Capture the cell that displays the provided text and extract its (x, y) central coordinate. 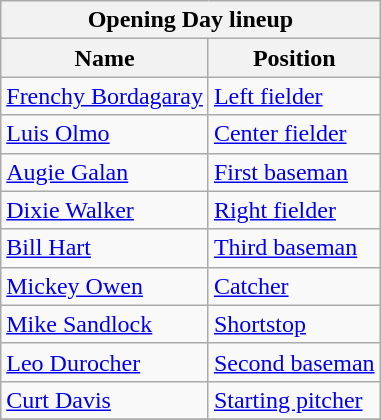
Center fielder (294, 134)
First baseman (294, 172)
Second baseman (294, 362)
Bill Hart (105, 248)
Leo Durocher (105, 362)
Mickey Owen (105, 286)
Name (105, 58)
Dixie Walker (105, 210)
Opening Day lineup (190, 20)
Curt Davis (105, 400)
Left fielder (294, 96)
Frenchy Bordagaray (105, 96)
Right fielder (294, 210)
Starting pitcher (294, 400)
Luis Olmo (105, 134)
Mike Sandlock (105, 324)
Position (294, 58)
Third baseman (294, 248)
Catcher (294, 286)
Augie Galan (105, 172)
Shortstop (294, 324)
